Return the (x, y) coordinate for the center point of the cell that contains the specified text.  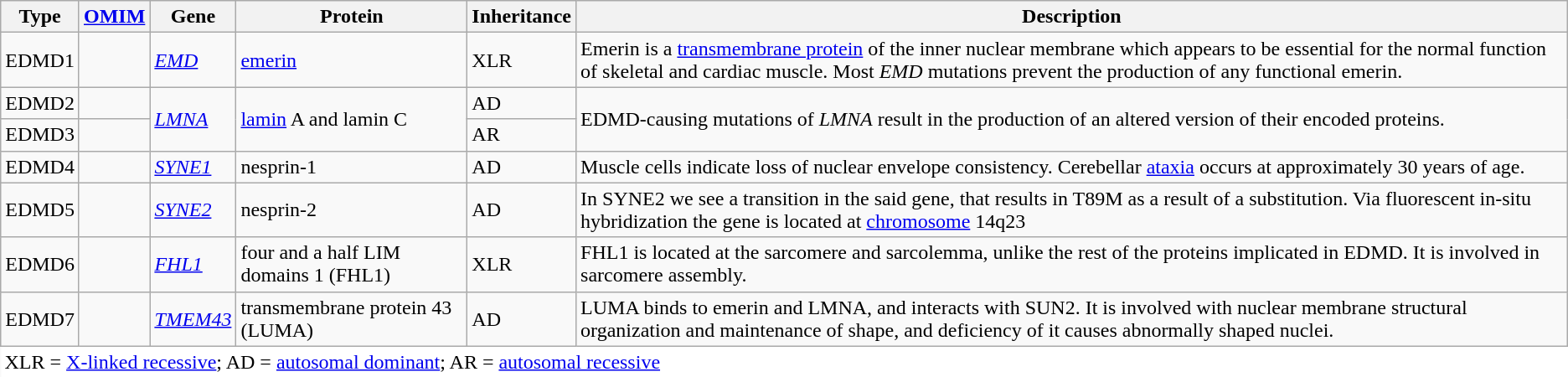
FHL1 is located at the sarcomere and sarcolemma, unlike the rest of the proteins implicated in EDMD. It is involved in sarcomere assembly. (1072, 265)
EDMD5 (40, 209)
SYNE1 (193, 167)
EDMD1 (40, 60)
Gene (193, 17)
lamin A and lamin C (352, 119)
four and a half LIM domains 1 (FHL1) (352, 265)
Description (1072, 17)
emerin (352, 60)
EDMD-causing mutations of LMNA result in the production of an altered version of their encoded proteins. (1072, 119)
nesprin-2 (352, 209)
EDMD7 (40, 318)
EDMD6 (40, 265)
LMNA (193, 119)
EDMD2 (40, 103)
Protein (352, 17)
SYNE2 (193, 209)
FHL1 (193, 265)
AR (522, 135)
nesprin-1 (352, 167)
EDMD3 (40, 135)
OMIM (114, 17)
Type (40, 17)
transmembrane protein 43 (LUMA) (352, 318)
EDMD4 (40, 167)
Inheritance (522, 17)
TMEM43 (193, 318)
EMD (193, 60)
XLR = X-linked recessive; AD = autosomal dominant; AR = autosomal recessive (784, 362)
Muscle cells indicate loss of nuclear envelope consistency. Cerebellar ataxia occurs at approximately 30 years of age. (1072, 167)
